Identify which cell holds the provided text, then report its [x, y] central coordinate. 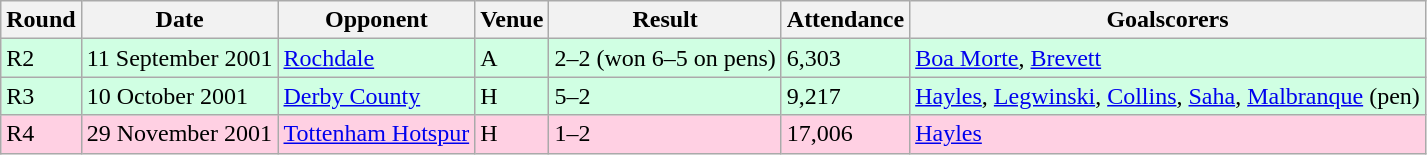
R2 [41, 58]
Tottenham Hotspur [376, 134]
R3 [41, 96]
29 November 2001 [180, 134]
9,217 [845, 96]
5–2 [665, 96]
17,006 [845, 134]
Rochdale [376, 58]
11 September 2001 [180, 58]
2–2 (won 6–5 on pens) [665, 58]
6,303 [845, 58]
Result [665, 20]
Derby County [376, 96]
Venue [512, 20]
Attendance [845, 20]
Opponent [376, 20]
Date [180, 20]
Goalscorers [1168, 20]
1–2 [665, 134]
10 October 2001 [180, 96]
Round [41, 20]
R4 [41, 134]
A [512, 58]
Hayles [1168, 134]
Boa Morte, Brevett [1168, 58]
Hayles, Legwinski, Collins, Saha, Malbranque (pen) [1168, 96]
